Output the [x, y] coordinate of the center of the cell containing the given text.  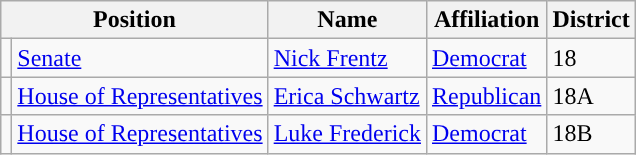
Erica Schwartz [347, 96]
District [591, 20]
Position [134, 20]
Republican [486, 96]
Senate [140, 58]
Affiliation [486, 20]
18A [591, 96]
Luke Frederick [347, 134]
Name [347, 20]
Nick Frentz [347, 58]
18B [591, 134]
18 [591, 58]
